Return the (X, Y) coordinate for the center point of the cell that contains the specified text.  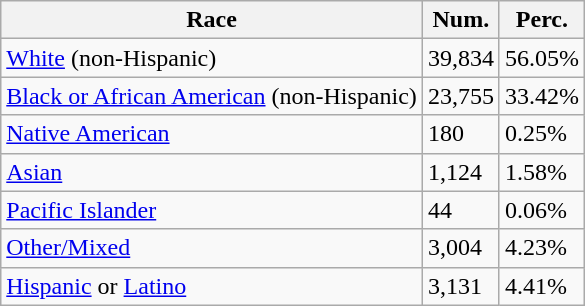
White (non-Hispanic) (212, 58)
56.05% (542, 58)
3,131 (460, 286)
Other/Mixed (212, 248)
Black or African American (non-Hispanic) (212, 96)
1.58% (542, 172)
39,834 (460, 58)
Num. (460, 20)
44 (460, 210)
Race (212, 20)
0.25% (542, 134)
4.41% (542, 286)
Hispanic or Latino (212, 286)
Asian (212, 172)
23,755 (460, 96)
1,124 (460, 172)
4.23% (542, 248)
33.42% (542, 96)
Native American (212, 134)
180 (460, 134)
3,004 (460, 248)
0.06% (542, 210)
Perc. (542, 20)
Pacific Islander (212, 210)
